Find where the given text appears and provide that cell's center as [x, y] coordinate. 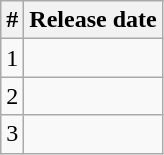
Release date [93, 20]
3 [12, 134]
2 [12, 96]
# [12, 20]
1 [12, 58]
